Provide the (X, Y) coordinate of the cell's center where the given text is located.  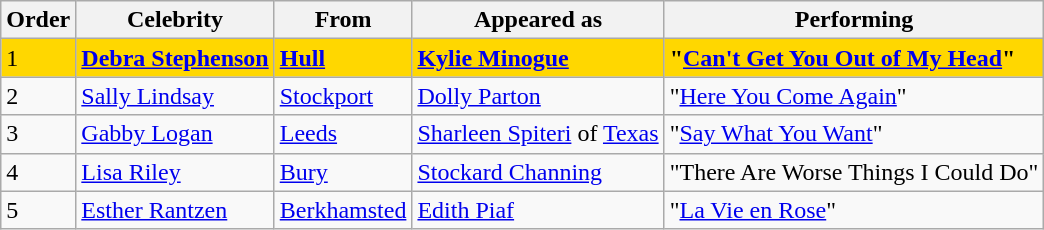
Kylie Minogue (538, 58)
Edith Piaf (538, 210)
Appeared as (538, 20)
Stockport (343, 96)
"Can't Get You Out of My Head" (854, 58)
Hull (343, 58)
1 (38, 58)
Berkhamsted (343, 210)
"There Are Worse Things I Could Do" (854, 172)
Dolly Parton (538, 96)
2 (38, 96)
Stockard Channing (538, 172)
5 (38, 210)
Order (38, 20)
Sally Lindsay (175, 96)
Performing (854, 20)
4 (38, 172)
Debra Stephenson (175, 58)
"Here You Come Again" (854, 96)
Sharleen Spiteri of Texas (538, 134)
Celebrity (175, 20)
Esther Rantzen (175, 210)
Leeds (343, 134)
Gabby Logan (175, 134)
Bury (343, 172)
From (343, 20)
Lisa Riley (175, 172)
3 (38, 134)
"La Vie en Rose" (854, 210)
"Say What You Want" (854, 134)
